Capture the cell that displays the provided text and extract its (X, Y) central coordinate. 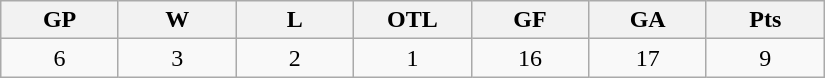
3 (177, 58)
GF (530, 20)
Pts (765, 20)
9 (765, 58)
L (295, 20)
6 (60, 58)
W (177, 20)
GP (60, 20)
GA (648, 20)
2 (295, 58)
16 (530, 58)
1 (413, 58)
17 (648, 58)
OTL (413, 20)
